Provide the (x, y) coordinate of the cell's center where the given text is located.  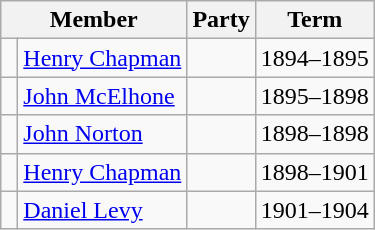
1894–1895 (314, 58)
1901–1904 (314, 210)
John McElhone (102, 96)
Party (221, 20)
1895–1898 (314, 96)
Term (314, 20)
1898–1901 (314, 172)
Daniel Levy (102, 210)
Member (94, 20)
1898–1898 (314, 134)
John Norton (102, 134)
